Pinpoint the cell where the given text exists, returning its [X, Y] midpoint coordinate. 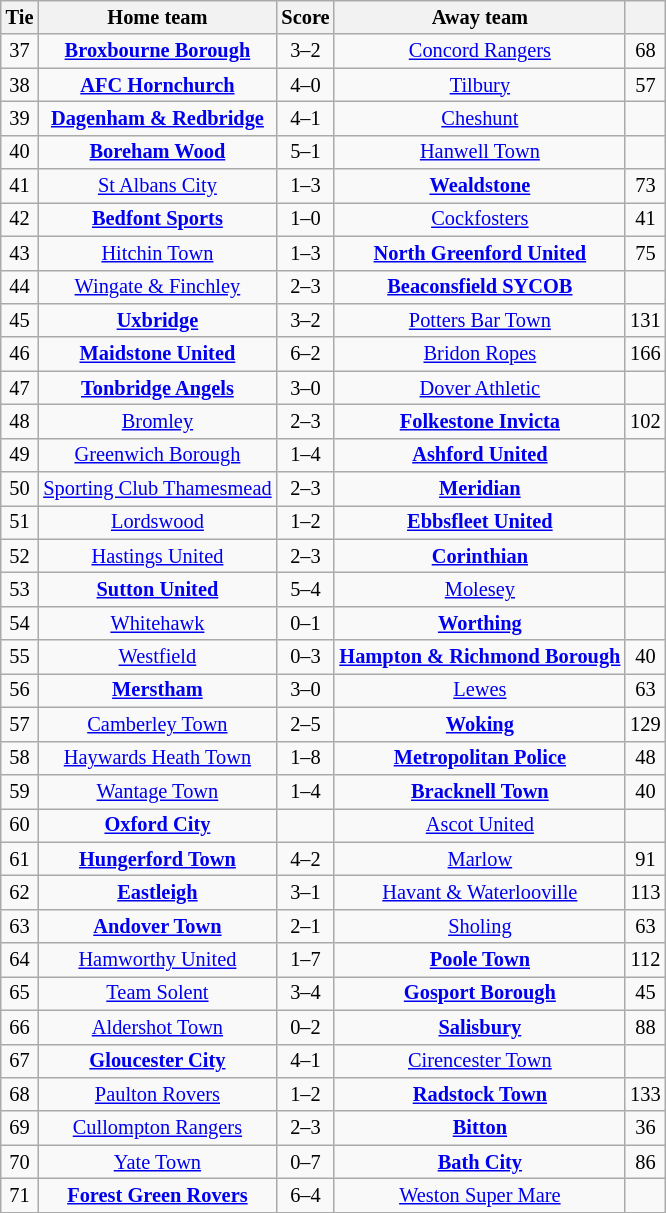
Poole Town [480, 960]
Home team [157, 17]
71 [20, 1195]
51 [20, 522]
53 [20, 589]
50 [20, 489]
70 [20, 1162]
Havant & Waterlooville [480, 892]
Potters Bar Town [480, 320]
Sporting Club Thamesmead [157, 489]
38 [20, 85]
Salisbury [480, 1027]
6–4 [305, 1195]
Gosport Borough [480, 993]
Wantage Town [157, 791]
36 [645, 1128]
49 [20, 455]
Aldershot Town [157, 1027]
Dagenham & Redbridge [157, 118]
91 [645, 859]
Greenwich Borough [157, 455]
Cirencester Town [480, 1061]
58 [20, 758]
Merstham [157, 690]
0–2 [305, 1027]
Cullompton Rangers [157, 1128]
Forest Green Rovers [157, 1195]
AFC Hornchurch [157, 85]
Hampton & Richmond Borough [480, 657]
Ascot United [480, 825]
Broxbourne Borough [157, 51]
Hastings United [157, 556]
Bracknell Town [480, 791]
Ebbsfleet United [480, 522]
Andover Town [157, 926]
Wingate & Finchley [157, 287]
2–5 [305, 724]
66 [20, 1027]
54 [20, 623]
Whitehawk [157, 623]
Corinthian [480, 556]
0–7 [305, 1162]
1–0 [305, 219]
52 [20, 556]
166 [645, 354]
Sutton United [157, 589]
42 [20, 219]
1–7 [305, 960]
0–3 [305, 657]
Concord Rangers [480, 51]
0–1 [305, 623]
Haywards Heath Town [157, 758]
Weston Super Mare [480, 1195]
113 [645, 892]
3–4 [305, 993]
4–0 [305, 85]
69 [20, 1128]
Score [305, 17]
Hanwell Town [480, 152]
Tilbury [480, 85]
133 [645, 1094]
Bridon Ropes [480, 354]
3–1 [305, 892]
75 [645, 253]
Cockfosters [480, 219]
Tie [20, 17]
Bath City [480, 1162]
Hitchin Town [157, 253]
Ashford United [480, 455]
88 [645, 1027]
86 [645, 1162]
67 [20, 1061]
55 [20, 657]
Hamworthy United [157, 960]
Cheshunt [480, 118]
Team Solent [157, 993]
65 [20, 993]
Folkestone Invicta [480, 421]
Boreham Wood [157, 152]
Worthing [480, 623]
5–4 [305, 589]
43 [20, 253]
4–2 [305, 859]
Dover Athletic [480, 388]
2–1 [305, 926]
Paulton Rovers [157, 1094]
Maidstone United [157, 354]
44 [20, 287]
Beaconsfield SYCOB [480, 287]
102 [645, 421]
Radstock Town [480, 1094]
Yate Town [157, 1162]
Lewes [480, 690]
60 [20, 825]
Bedfont Sports [157, 219]
Molesey [480, 589]
Eastleigh [157, 892]
Oxford City [157, 825]
129 [645, 724]
47 [20, 388]
Uxbridge [157, 320]
Wealdstone [480, 186]
Westfield [157, 657]
131 [645, 320]
37 [20, 51]
61 [20, 859]
46 [20, 354]
56 [20, 690]
6–2 [305, 354]
Woking [480, 724]
Marlow [480, 859]
Gloucester City [157, 1061]
Bromley [157, 421]
Lordswood [157, 522]
Camberley Town [157, 724]
Bitton [480, 1128]
59 [20, 791]
112 [645, 960]
Sholing [480, 926]
Hungerford Town [157, 859]
64 [20, 960]
St Albans City [157, 186]
5–1 [305, 152]
39 [20, 118]
62 [20, 892]
Metropolitan Police [480, 758]
Away team [480, 17]
Meridian [480, 489]
73 [645, 186]
1–8 [305, 758]
Tonbridge Angels [157, 388]
North Greenford United [480, 253]
